Detect which cell encompasses the target text, then output its [X, Y] center coordinate. 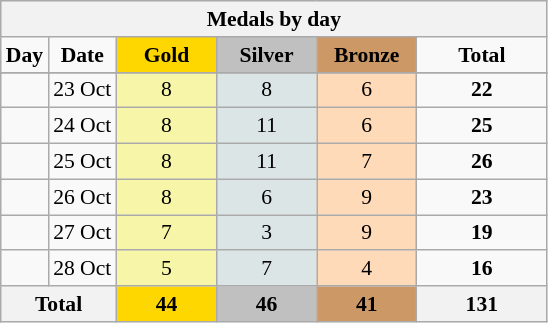
Silver [266, 55]
23 Oct [82, 90]
25 [482, 126]
44 [166, 304]
Date [82, 55]
3 [266, 233]
Gold [166, 55]
5 [166, 269]
25 Oct [82, 162]
23 [482, 197]
28 Oct [82, 269]
131 [482, 304]
26 Oct [82, 197]
41 [367, 304]
27 Oct [82, 233]
Medals by day [274, 19]
22 [482, 90]
24 Oct [82, 126]
26 [482, 162]
Bronze [367, 55]
19 [482, 233]
16 [482, 269]
4 [367, 269]
Day [24, 55]
46 [266, 304]
